Identify which cell holds the provided text, then report its (x, y) central coordinate. 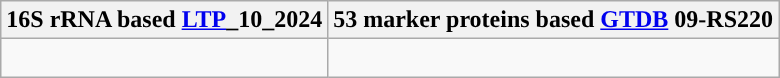
53 marker proteins based GTDB 09-RS220 (554, 20)
16S rRNA based LTP_10_2024 (164, 20)
